Pinpoint the cell where the given text exists, returning its (X, Y) midpoint coordinate. 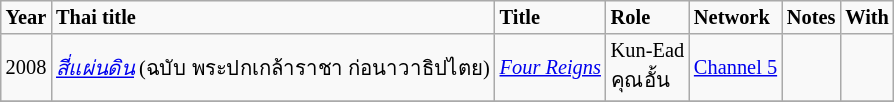
Thai title (273, 17)
สี่แผ่นดิน (ฉบับ พระปกเกล้าราชา ก่อนาวาธิปไตย) (273, 68)
Notes (811, 17)
Channel 5 (736, 68)
Year (26, 17)
Title (550, 17)
With (866, 17)
2008 (26, 68)
Role (648, 17)
Kun-Ead คุณอั้น (648, 68)
Four Reigns (550, 68)
Network (736, 17)
